Determine the [x, y] coordinate at the center of the cell enclosing the given text.  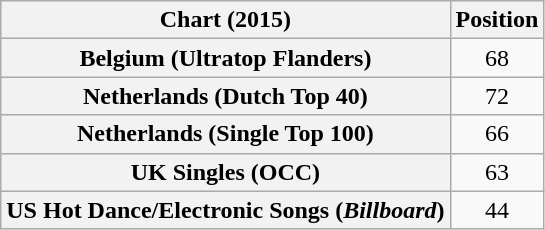
66 [497, 134]
Position [497, 20]
Netherlands (Dutch Top 40) [226, 96]
US Hot Dance/Electronic Songs (Billboard) [226, 210]
Belgium (Ultratop Flanders) [226, 58]
68 [497, 58]
Chart (2015) [226, 20]
UK Singles (OCC) [226, 172]
72 [497, 96]
Netherlands (Single Top 100) [226, 134]
63 [497, 172]
44 [497, 210]
